Scan for the cell matching the given text and deliver its [X, Y] coordinate at center. 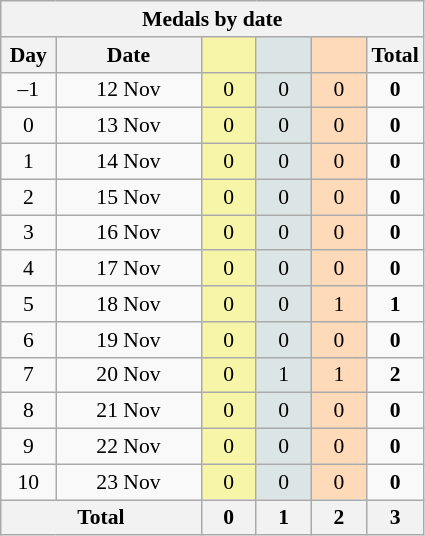
21 Nov [128, 411]
20 Nov [128, 375]
–1 [28, 90]
10 [28, 482]
Day [28, 55]
15 Nov [128, 197]
19 Nov [128, 340]
Medals by date [212, 19]
9 [28, 447]
4 [28, 269]
14 Nov [128, 162]
22 Nov [128, 447]
23 Nov [128, 482]
7 [28, 375]
5 [28, 304]
12 Nov [128, 90]
Date [128, 55]
13 Nov [128, 126]
6 [28, 340]
8 [28, 411]
17 Nov [128, 269]
18 Nov [128, 304]
16 Nov [128, 233]
